For the text-containing cell, return its midpoint in (x, y) coordinate format. 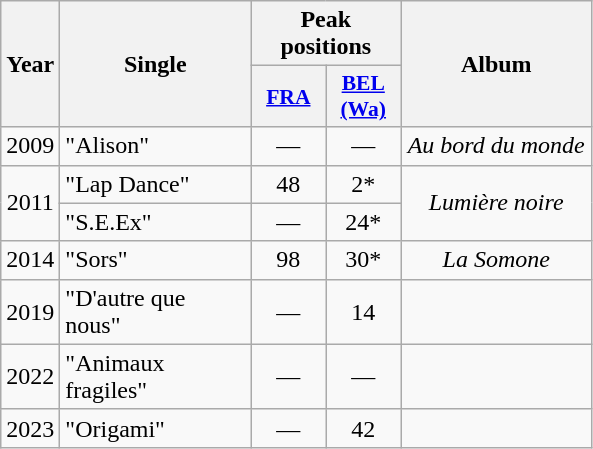
"D'autre que nous" (156, 312)
2023 (30, 428)
BEL(Wa) (364, 96)
2022 (30, 376)
Album (496, 64)
30* (364, 260)
2011 (30, 203)
"Alison" (156, 146)
FRA (288, 96)
Year (30, 64)
98 (288, 260)
"Sors" (156, 260)
"Origami" (156, 428)
2014 (30, 260)
Single (156, 64)
42 (364, 428)
Peak positions (326, 34)
24* (364, 222)
48 (288, 184)
2019 (30, 312)
Au bord du monde (496, 146)
"S.E.Ex" (156, 222)
La Somone (496, 260)
Lumière noire (496, 203)
2009 (30, 146)
"Animaux fragiles" (156, 376)
"Lap Dance" (156, 184)
14 (364, 312)
2* (364, 184)
